Determine the (x, y) coordinate at the center of the cell enclosing the given text.  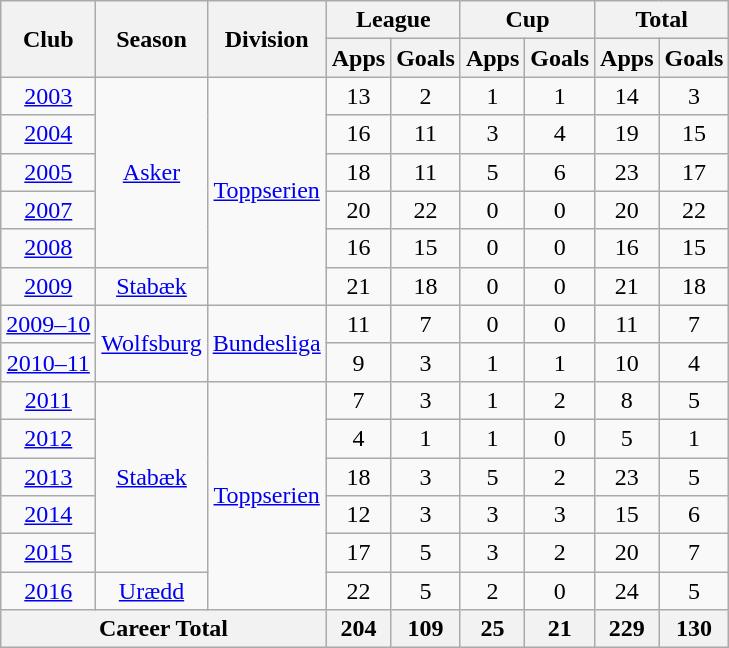
13 (358, 96)
14 (627, 96)
League (393, 20)
10 (627, 362)
2012 (48, 438)
229 (627, 629)
2007 (48, 210)
Asker (152, 172)
24 (627, 591)
Bundesliga (266, 343)
2014 (48, 515)
Cup (527, 20)
Club (48, 39)
Total (662, 20)
2015 (48, 553)
204 (358, 629)
12 (358, 515)
8 (627, 400)
130 (694, 629)
2013 (48, 477)
109 (426, 629)
Urædd (152, 591)
2011 (48, 400)
19 (627, 134)
2004 (48, 134)
Wolfsburg (152, 343)
25 (492, 629)
2003 (48, 96)
2016 (48, 591)
2009–10 (48, 324)
Career Total (164, 629)
2005 (48, 172)
2008 (48, 248)
2010–11 (48, 362)
2009 (48, 286)
9 (358, 362)
Season (152, 39)
Division (266, 39)
